Determine the [x, y] coordinate at the center of the cell enclosing the given text.  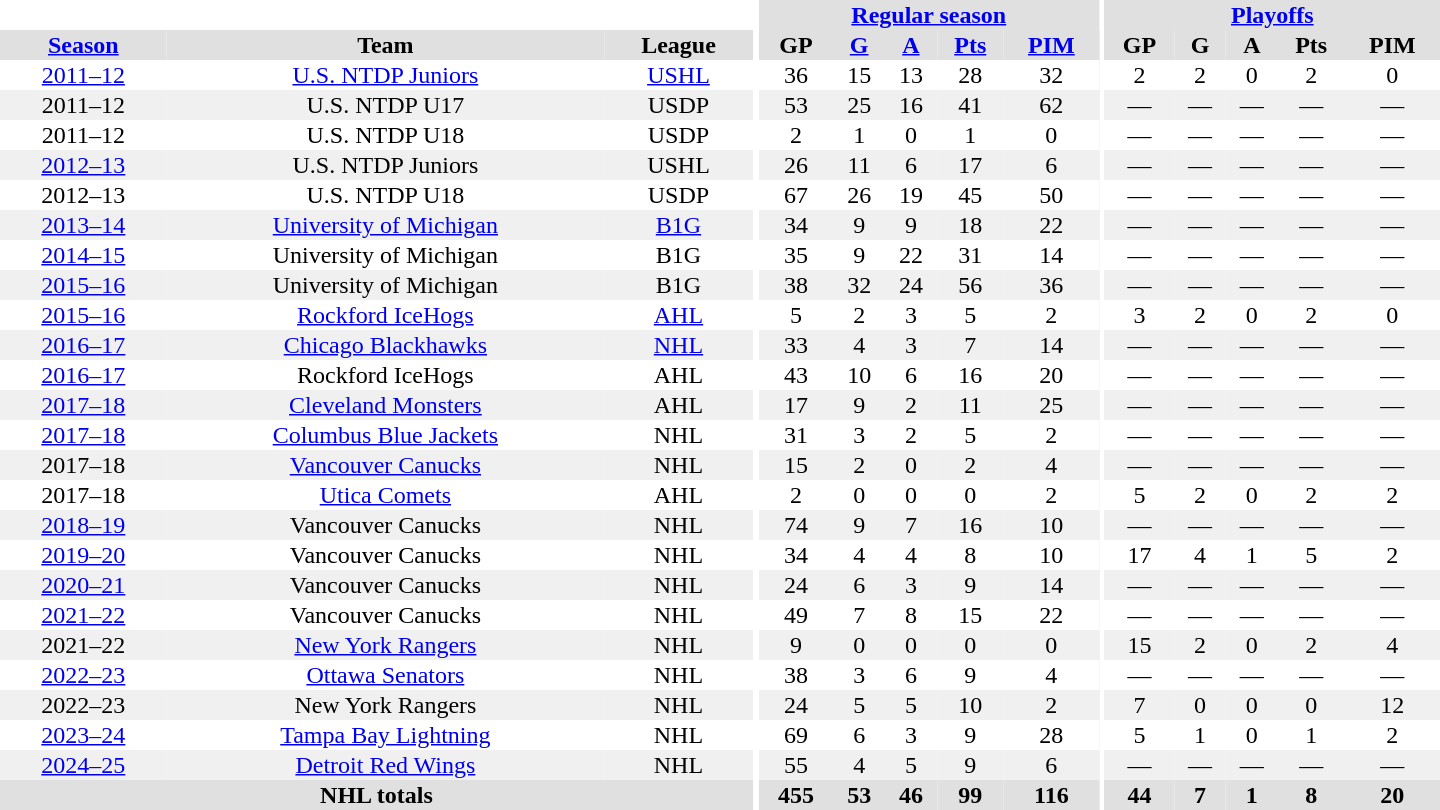
67 [796, 195]
45 [970, 195]
2013–14 [84, 225]
55 [796, 765]
74 [796, 525]
41 [970, 105]
League [678, 45]
Cleveland Monsters [386, 405]
Columbus Blue Jackets [386, 435]
2023–24 [84, 735]
NHL totals [376, 795]
Team [386, 45]
43 [796, 375]
56 [970, 285]
49 [796, 615]
Chicago Blackhawks [386, 345]
2019–20 [84, 555]
2014–15 [84, 255]
50 [1052, 195]
18 [970, 225]
Tampa Bay Lightning [386, 735]
2018–19 [84, 525]
Utica Comets [386, 495]
Detroit Red Wings [386, 765]
Ottawa Senators [386, 675]
455 [796, 795]
116 [1052, 795]
Season [84, 45]
99 [970, 795]
35 [796, 255]
44 [1140, 795]
Regular season [929, 15]
46 [911, 795]
2020–21 [84, 585]
12 [1392, 705]
2024–25 [84, 765]
69 [796, 735]
Playoffs [1272, 15]
19 [911, 195]
13 [911, 75]
U.S. NTDP U17 [386, 105]
33 [796, 345]
62 [1052, 105]
